Detect which cell encompasses the target text, then output its (X, Y) center coordinate. 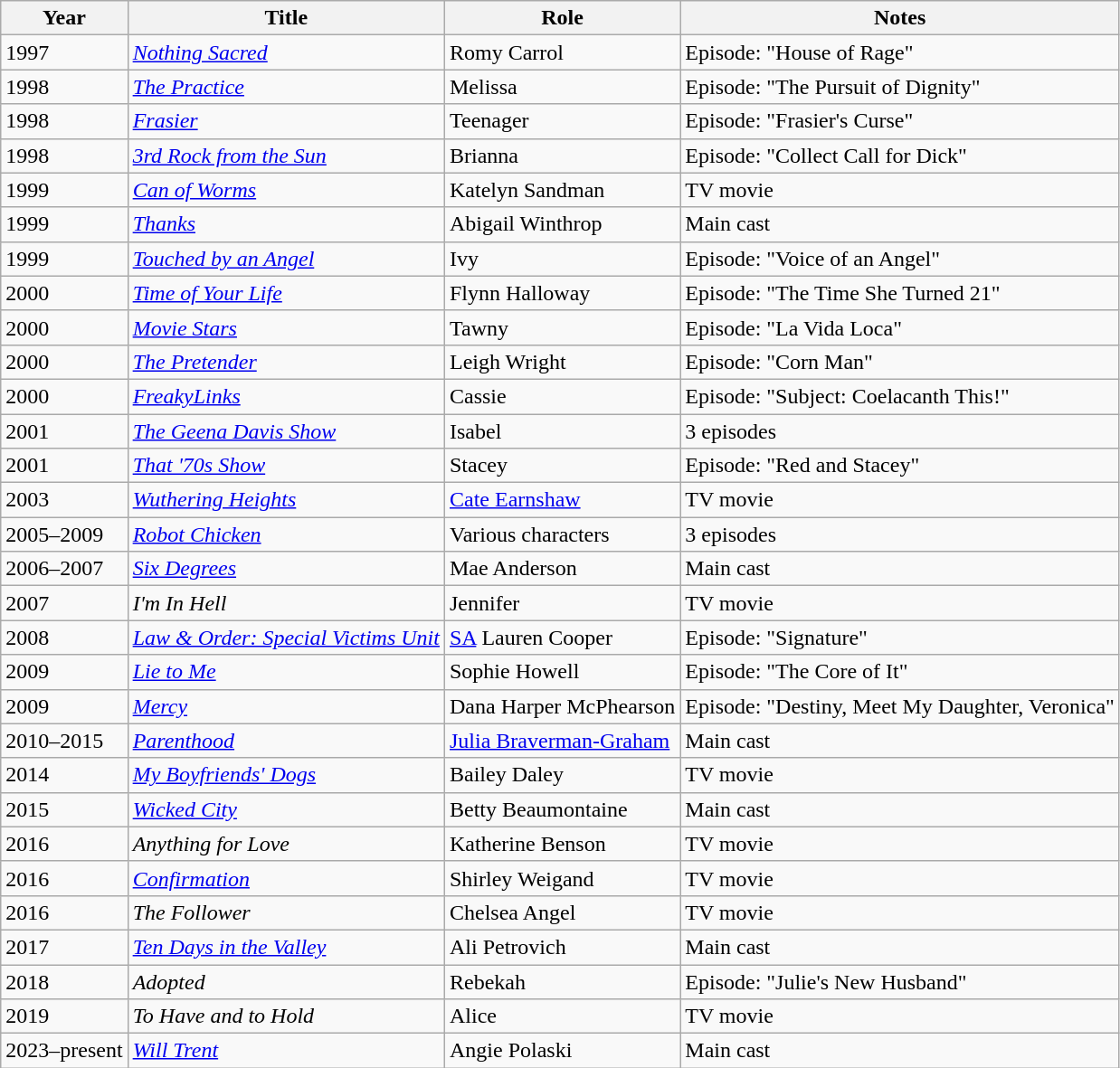
Time of Your Life (286, 293)
The Follower (286, 912)
Bailey Daley (562, 775)
Mercy (286, 706)
To Have and to Hold (286, 1016)
Jennifer (562, 603)
2007 (64, 603)
Katherine Benson (562, 844)
Rebekah (562, 981)
2014 (64, 775)
2005–2009 (64, 534)
2019 (64, 1016)
The Pretender (286, 362)
2008 (64, 638)
Movie Stars (286, 327)
Episode: "The Pursuit of Dignity" (900, 87)
Episode: "Corn Man" (900, 362)
3rd Rock from the Sun (286, 156)
Melissa (562, 87)
Betty Beaumontaine (562, 809)
Can of Worms (286, 190)
Episode: "The Core of It" (900, 672)
Katelyn Sandman (562, 190)
I'm In Hell (286, 603)
Brianna (562, 156)
Episode: "Red and Stacey" (900, 466)
Notes (900, 18)
Episode: "Subject: Coelacanth This!" (900, 396)
Episode: "The Time She Turned 21" (900, 293)
Law & Order: Special Victims Unit (286, 638)
Frasier (286, 121)
2006–2007 (64, 569)
Title (286, 18)
Dana Harper McPhearson (562, 706)
Anything for Love (286, 844)
Adopted (286, 981)
Episode: "Collect Call for Dick" (900, 156)
Alice (562, 1016)
Episode: "House of Rage" (900, 52)
1997 (64, 52)
Role (562, 18)
Episode: "Julie's New Husband" (900, 981)
My Boyfriends' Dogs (286, 775)
Flynn Halloway (562, 293)
Nothing Sacred (286, 52)
Chelsea Angel (562, 912)
Tawny (562, 327)
Stacey (562, 466)
Confirmation (286, 878)
Angie Polaski (562, 1051)
Mae Anderson (562, 569)
2010–2015 (64, 741)
Teenager (562, 121)
Episode: "Voice of an Angel" (900, 259)
Year (64, 18)
Cassie (562, 396)
The Practice (286, 87)
Sophie Howell (562, 672)
Wicked City (286, 809)
Isabel (562, 431)
2017 (64, 947)
2015 (64, 809)
Lie to Me (286, 672)
Episode: "Destiny, Meet My Daughter, Veronica" (900, 706)
2003 (64, 500)
Six Degrees (286, 569)
Episode: "Frasier's Curse" (900, 121)
Ten Days in the Valley (286, 947)
2023–present (64, 1051)
Leigh Wright (562, 362)
2018 (64, 981)
The Geena Davis Show (286, 431)
Thanks (286, 224)
Julia Braverman-Graham (562, 741)
Touched by an Angel (286, 259)
Wuthering Heights (286, 500)
Cate Earnshaw (562, 500)
Episode: "Signature" (900, 638)
Will Trent (286, 1051)
Abigail Winthrop (562, 224)
That '70s Show (286, 466)
Parenthood (286, 741)
Ali Petrovich (562, 947)
Romy Carrol (562, 52)
Episode: "La Vida Loca" (900, 327)
Ivy (562, 259)
FreakyLinks (286, 396)
Robot Chicken (286, 534)
Various characters (562, 534)
SA Lauren Cooper (562, 638)
Shirley Weigand (562, 878)
